Determine the (X, Y) coordinate at the center of the cell enclosing the given text.  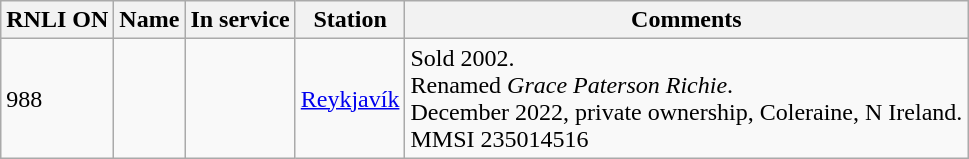
RNLI ON (58, 20)
Comments (686, 20)
Station (350, 20)
Sold 2002. Renamed Grace Paterson Richie.December 2022, private ownership, Coleraine, N Ireland. MMSI 235014516 (686, 98)
988 (58, 98)
In service (240, 20)
Name (150, 20)
Reykjavík (350, 98)
